Locate the cell with the specified text and output its [x, y] center coordinate. 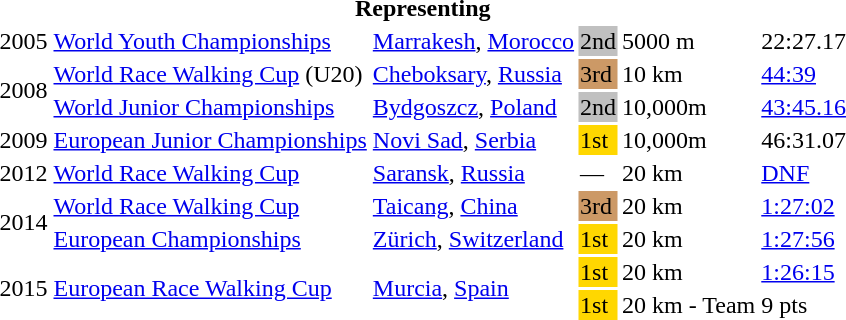
Zürich, Switzerland [473, 239]
World Youth Championships [210, 41]
Novi Sad, Serbia [473, 140]
Murcia, Spain [473, 288]
20 km - Team [689, 305]
World Race Walking Cup (U20) [210, 74]
Cheboksary, Russia [473, 74]
European Race Walking Cup [210, 288]
Bydgoszcz, Poland [473, 107]
10 km [689, 74]
— [598, 173]
Marrakesh, Morocco [473, 41]
Saransk, Russia [473, 173]
Taicang, China [473, 206]
European Championships [210, 239]
World Junior Championships [210, 107]
5000 m [689, 41]
European Junior Championships [210, 140]
